Determine the (x, y) coordinate at the center of the cell enclosing the given text.  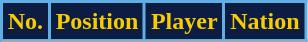
Position (96, 22)
No. (26, 22)
Player (184, 22)
Nation (265, 22)
